Return the (x, y) coordinate for the center point of the cell that contains the specified text.  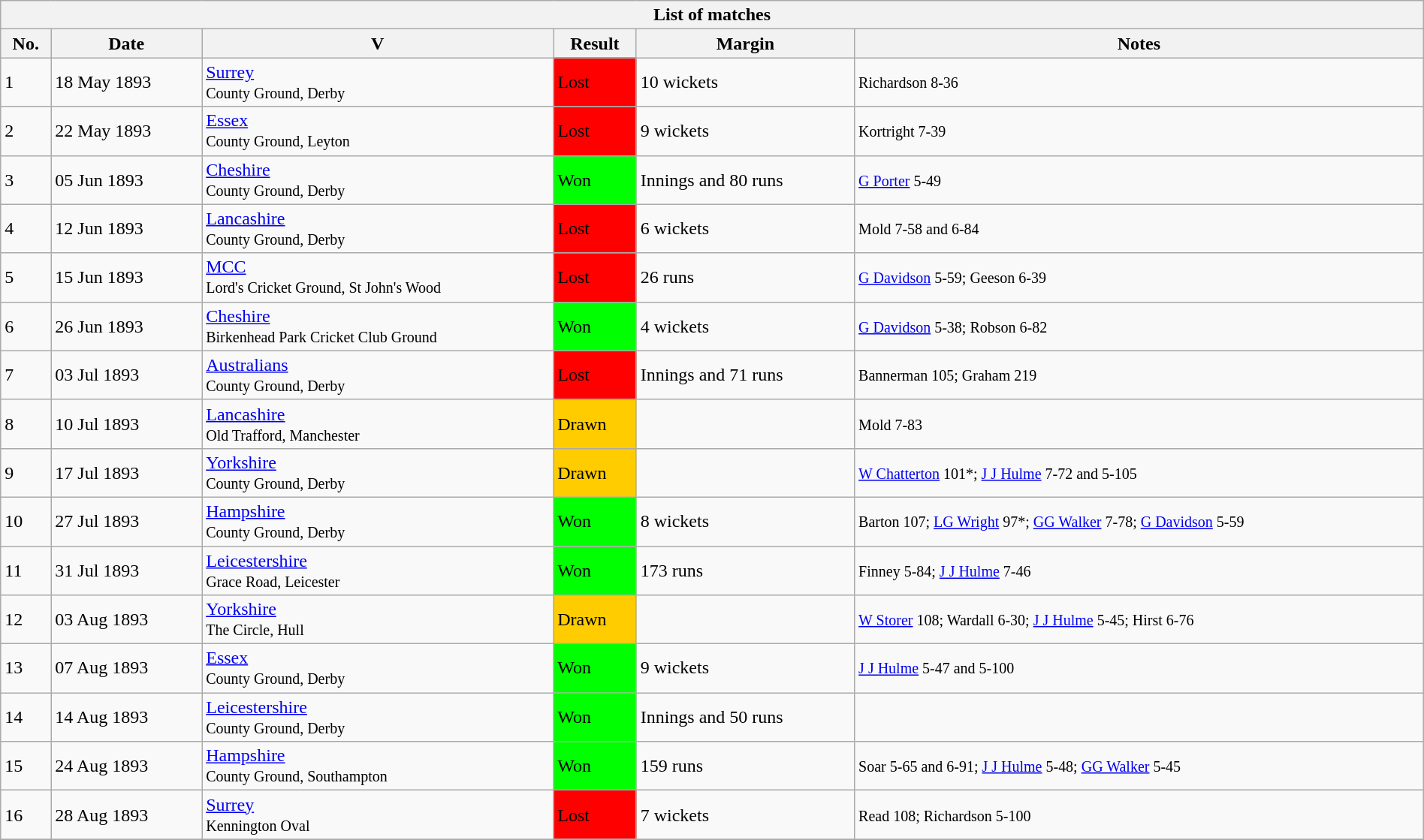
Hampshire County Ground, Southampton (378, 766)
5 (26, 278)
Read 108; Richardson 5-100 (1139, 815)
8 (26, 423)
15 (26, 766)
173 runs (745, 571)
14 (26, 718)
W Storer 108; Wardall 6-30; J J Hulme 5-45; Hirst 6-76 (1139, 620)
3 (26, 180)
Leicestershire County Ground, Derby (378, 718)
Surrey Kennington Oval (378, 815)
Yorkshire County Ground, Derby (378, 473)
Mold 7-58 and 6-84 (1139, 228)
4 wickets (745, 326)
Bannerman 105; Graham 219 (1139, 375)
6 wickets (745, 228)
22 May 1893 (126, 131)
07 Aug 1893 (126, 668)
V (378, 44)
Notes (1139, 44)
Essex County Ground, Derby (378, 668)
27 Jul 1893 (126, 521)
W Chatterton 101*; J J Hulme 7-72 and 5-105 (1139, 473)
Surrey County Ground, Derby (378, 83)
Hampshire County Ground, Derby (378, 521)
26 runs (745, 278)
1 (26, 83)
Cheshire County Ground, Derby (378, 180)
G Davidson 5-59; Geeson 6-39 (1139, 278)
159 runs (745, 766)
Mold 7-83 (1139, 423)
Innings and 71 runs (745, 375)
Cheshire Birkenhead Park Cricket Club Ground (378, 326)
31 Jul 1893 (126, 571)
10 (26, 521)
14 Aug 1893 (126, 718)
Lancashire Old Trafford, Manchester (378, 423)
Barton 107; LG Wright 97*; GG Walker 7-78; G Davidson 5-59 (1139, 521)
4 (26, 228)
6 (26, 326)
J J Hulme 5-47 and 5-100 (1139, 668)
Essex County Ground, Leyton (378, 131)
Kortright 7-39 (1139, 131)
G Davidson 5-38; Robson 6-82 (1139, 326)
11 (26, 571)
Innings and 80 runs (745, 180)
List of matches (712, 15)
28 Aug 1893 (126, 815)
15 Jun 1893 (126, 278)
12 Jun 1893 (126, 228)
13 (26, 668)
26 Jun 1893 (126, 326)
Soar 5-65 and 6-91; J J Hulme 5-48; GG Walker 5-45 (1139, 766)
18 May 1893 (126, 83)
MCC Lord's Cricket Ground, St John's Wood (378, 278)
7 wickets (745, 815)
17 Jul 1893 (126, 473)
No. (26, 44)
16 (26, 815)
12 (26, 620)
Lancashire County Ground, Derby (378, 228)
05 Jun 1893 (126, 180)
03 Jul 1893 (126, 375)
Australians County Ground, Derby (378, 375)
10 Jul 1893 (126, 423)
Margin (745, 44)
10 wickets (745, 83)
Richardson 8-36 (1139, 83)
G Porter 5-49 (1139, 180)
9 (26, 473)
Innings and 50 runs (745, 718)
2 (26, 131)
Yorkshire The Circle, Hull (378, 620)
Date (126, 44)
03 Aug 1893 (126, 620)
7 (26, 375)
24 Aug 1893 (126, 766)
Leicestershire Grace Road, Leicester (378, 571)
Result (595, 44)
8 wickets (745, 521)
Finney 5-84; J J Hulme 7-46 (1139, 571)
